Capture the cell that displays the provided text and extract its [X, Y] central coordinate. 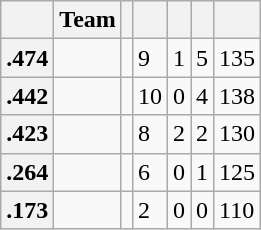
138 [238, 96]
.173 [28, 210]
.423 [28, 134]
.474 [28, 58]
6 [150, 172]
10 [150, 96]
110 [238, 210]
Team [88, 20]
9 [150, 58]
.264 [28, 172]
130 [238, 134]
5 [202, 58]
.442 [28, 96]
4 [202, 96]
135 [238, 58]
8 [150, 134]
125 [238, 172]
